Find where the given text appears and provide that cell's center as [X, Y] coordinate. 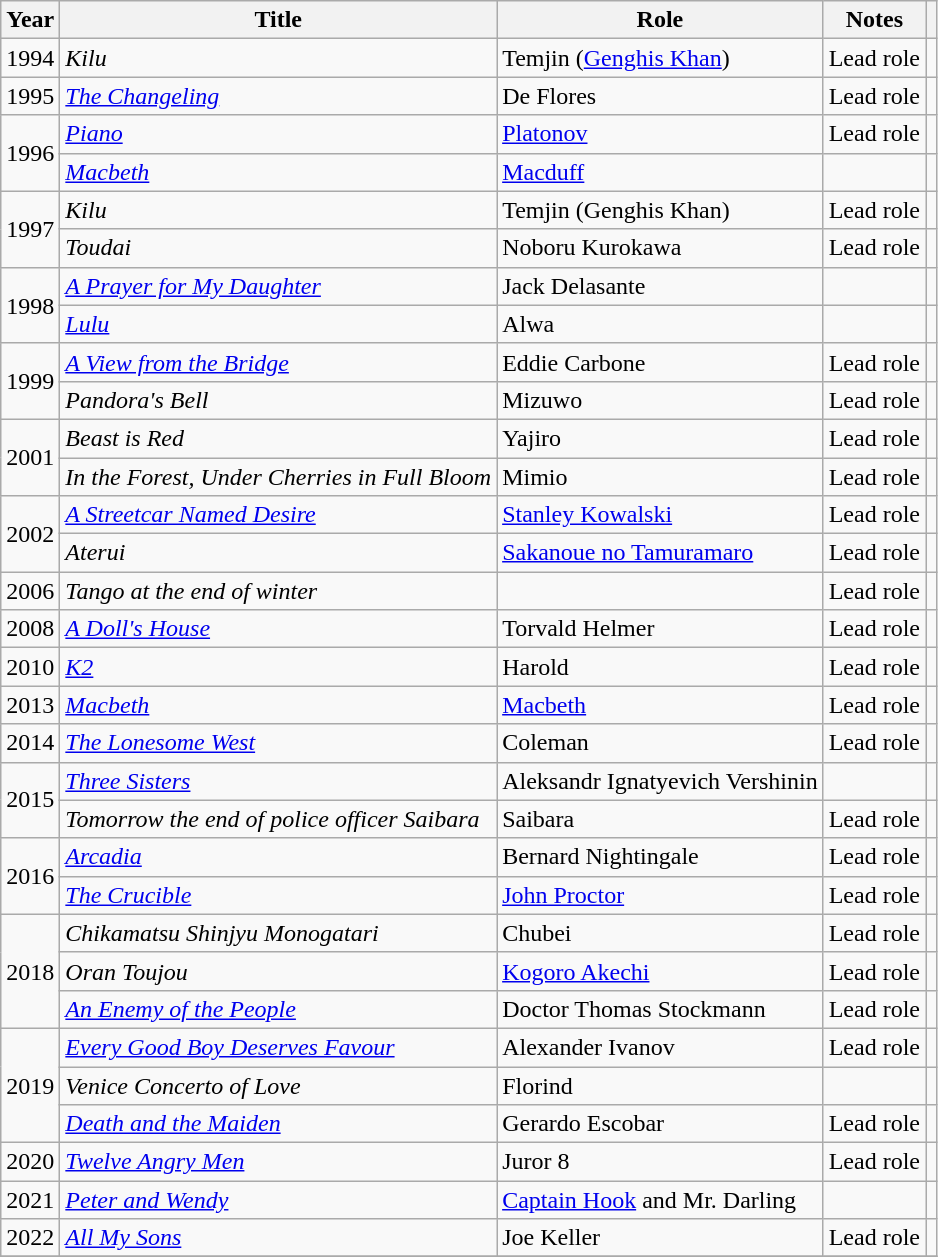
2021 [30, 1200]
Platonov [660, 134]
The Crucible [278, 895]
Eddie Carbone [660, 362]
Noboru Kurokawa [660, 248]
1995 [30, 96]
1996 [30, 153]
Tango at the end of winter [278, 591]
2006 [30, 591]
Lulu [278, 324]
Oran Toujou [278, 971]
1998 [30, 305]
John Proctor [660, 895]
Yajiro [660, 438]
K2 [278, 667]
Torvald Helmer [660, 629]
Stanley Kowalski [660, 515]
Mizuwo [660, 400]
Kogoro Akechi [660, 971]
2019 [30, 1085]
Aleksandr Ignatyevich Vershinin [660, 781]
An Enemy of the People [278, 1009]
2001 [30, 457]
2020 [30, 1162]
Bernard Nightingale [660, 857]
Jack Delasante [660, 286]
Beast is Red [278, 438]
A View from the Bridge [278, 362]
Alwa [660, 324]
2008 [30, 629]
2013 [30, 705]
Pandora's Bell [278, 400]
The Lonesome West [278, 743]
2015 [30, 800]
2022 [30, 1238]
2016 [30, 876]
Twelve Angry Men [278, 1162]
Tomorrow the end of police officer Saibara [278, 819]
2014 [30, 743]
Mimio [660, 477]
Coleman [660, 743]
Joe Keller [660, 1238]
In the Forest, Under Cherries in Full Bloom [278, 477]
Chikamatsu Shinjyu Monogatari [278, 933]
Three Sisters [278, 781]
Venice Concerto of Love [278, 1085]
Peter and Wendy [278, 1200]
Saibara [660, 819]
A Streetcar Named Desire [278, 515]
2002 [30, 534]
Death and the Maiden [278, 1124]
Gerardo Escobar [660, 1124]
A Prayer for My Daughter [278, 286]
Sakanoue no Tamuramaro [660, 553]
Florind [660, 1085]
2018 [30, 971]
1994 [30, 58]
Year [30, 20]
Notes [874, 20]
1997 [30, 229]
Piano [278, 134]
A Doll's House [278, 629]
Harold [660, 667]
2010 [30, 667]
Chubei [660, 933]
Every Good Boy Deserves Favour [278, 1047]
1999 [30, 381]
Juror 8 [660, 1162]
Macduff [660, 172]
The Changeling [278, 96]
Doctor Thomas Stockmann [660, 1009]
Toudai [278, 248]
Role [660, 20]
De Flores [660, 96]
Aterui [278, 553]
All My Sons [278, 1238]
Captain Hook and Mr. Darling [660, 1200]
Arcadia [278, 857]
Title [278, 20]
Alexander Ivanov [660, 1047]
